Provide the [x, y] coordinate of the cell's center where the given text is located.  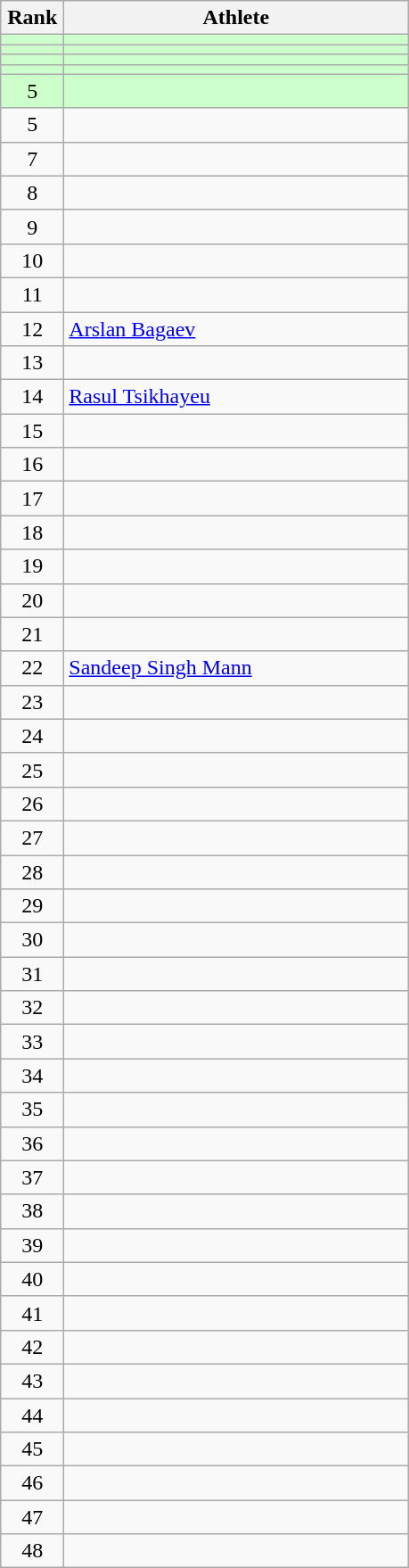
16 [32, 465]
21 [32, 634]
11 [32, 294]
19 [32, 566]
37 [32, 1177]
38 [32, 1211]
23 [32, 702]
46 [32, 1483]
25 [32, 770]
15 [32, 431]
27 [32, 838]
36 [32, 1143]
28 [32, 871]
Rasul Tsikhayeu [236, 397]
Sandeep Singh Mann [236, 668]
26 [32, 804]
47 [32, 1517]
17 [32, 499]
31 [32, 974]
Rank [32, 18]
8 [32, 193]
7 [32, 159]
39 [32, 1245]
10 [32, 260]
32 [32, 1008]
35 [32, 1110]
20 [32, 600]
13 [32, 363]
44 [32, 1415]
48 [32, 1551]
33 [32, 1042]
18 [32, 532]
43 [32, 1381]
40 [32, 1279]
34 [32, 1076]
41 [32, 1313]
30 [32, 940]
29 [32, 906]
45 [32, 1449]
Arslan Bagaev [236, 329]
12 [32, 329]
24 [32, 736]
9 [32, 227]
42 [32, 1347]
14 [32, 397]
Athlete [236, 18]
22 [32, 668]
